Identify which cell holds the provided text, then report its [x, y] central coordinate. 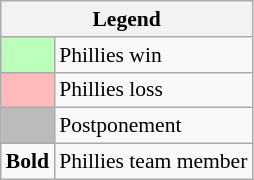
Phillies loss [153, 90]
Postponement [153, 126]
Bold [28, 162]
Phillies team member [153, 162]
Legend [127, 19]
Phillies win [153, 55]
